From the cell containing the given text, extract its center point as [x, y] coordinate. 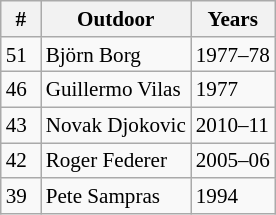
1977–78 [233, 54]
Years [233, 18]
42 [21, 160]
Roger Federer [116, 160]
2010–11 [233, 124]
Pete Sampras [116, 196]
Björn Borg [116, 54]
Guillermo Vilas [116, 90]
46 [21, 90]
Outdoor [116, 18]
1994 [233, 196]
1977 [233, 90]
2005–06 [233, 160]
43 [21, 124]
Novak Djokovic [116, 124]
39 [21, 196]
51 [21, 54]
# [21, 18]
